Detect which cell encompasses the target text, then output its (x, y) center coordinate. 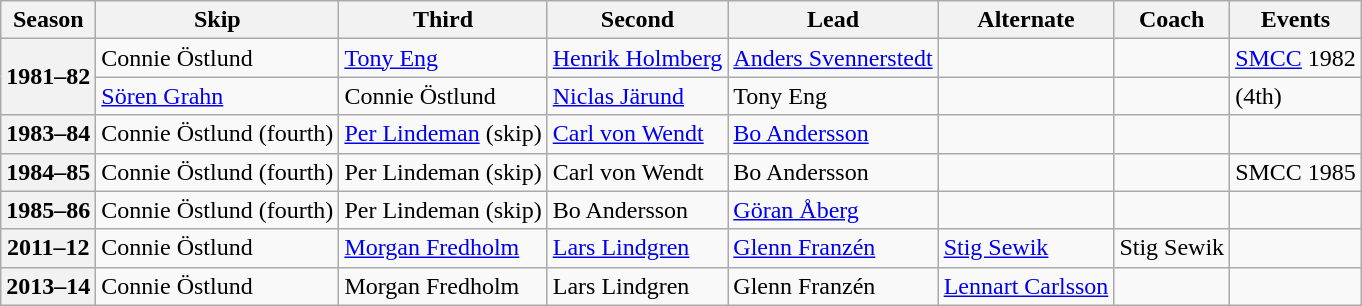
2011–12 (48, 248)
Second (638, 20)
Niclas Järund (638, 96)
Göran Åberg (833, 210)
Season (48, 20)
Events (1296, 20)
Lead (833, 20)
1984–85 (48, 172)
SMCC 1982 (1296, 58)
Sören Grahn (218, 96)
Third (443, 20)
Coach (1172, 20)
Skip (218, 20)
2013–14 (48, 286)
Lennart Carlsson (1026, 286)
1983–84 (48, 134)
SMCC 1985 (1296, 172)
Henrik Holmberg (638, 58)
(4th) (1296, 96)
1985–86 (48, 210)
Anders Svennerstedt (833, 58)
Alternate (1026, 20)
1981–82 (48, 77)
